Scan for the cell matching the given text and deliver its [x, y] coordinate at center. 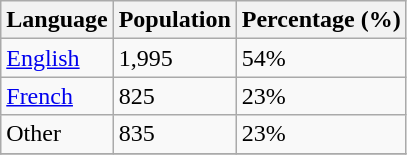
54% [321, 58]
French [57, 96]
Language [57, 20]
Other [57, 134]
825 [174, 96]
Percentage (%) [321, 20]
English [57, 58]
1,995 [174, 58]
835 [174, 134]
Population [174, 20]
